Return the [X, Y] coordinate for the center point of the cell that contains the specified text.  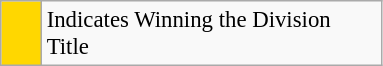
Indicates Winning the Division Title [212, 34]
